Search for the cell housing the specified text and yield its [X, Y] center coordinate. 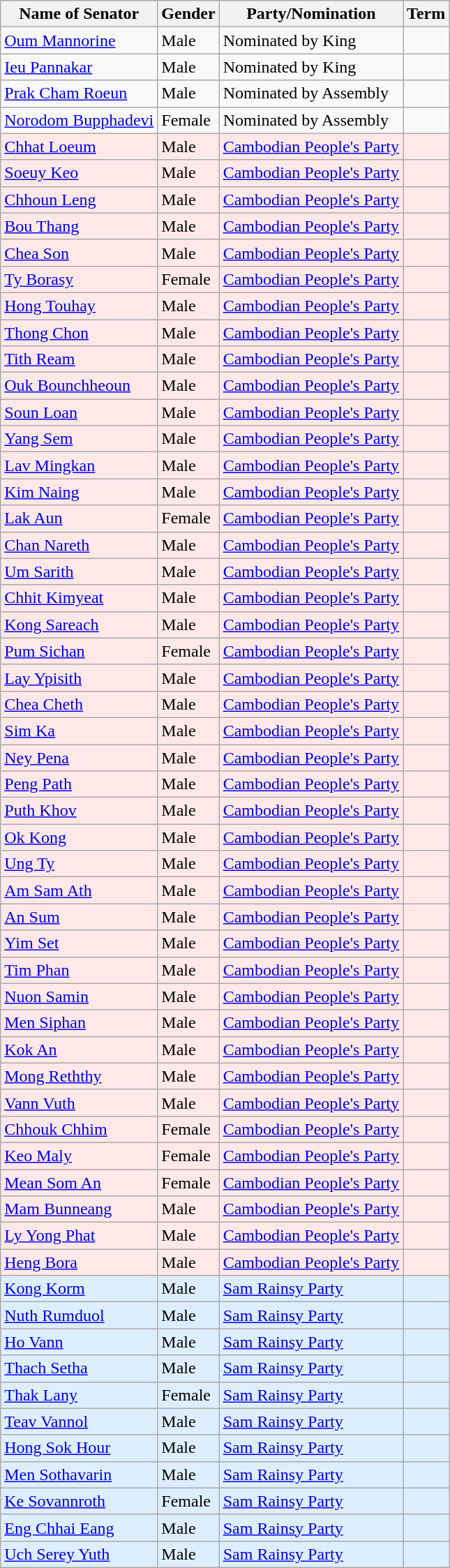
Ieu Pannakar [80, 67]
Thach Setha [80, 1368]
Tim Phan [80, 970]
Kong Korm [80, 1289]
Mean Som An [80, 1183]
Ho Vann [80, 1342]
Heng Bora [80, 1262]
Yang Sem [80, 439]
Sim Ka [80, 731]
Gender [188, 14]
Party/Nomination [311, 14]
Ney Pena [80, 757]
Am Sam Ath [80, 890]
Kim Naing [80, 492]
Keo Maly [80, 1156]
Chhoun Leng [80, 200]
Chhouk Chhim [80, 1129]
Lak Aun [80, 518]
Hong Touhay [80, 306]
Chhat Loeum [80, 147]
Um Sarith [80, 572]
Pum Sichan [80, 651]
Puth Khov [80, 811]
Peng Path [80, 784]
Ly Yong Phat [80, 1236]
Soeuy Keo [80, 173]
Lav Mingkan [80, 465]
Kong Sareach [80, 625]
Lay Ypisith [80, 678]
Eng Chhai Eang [80, 1528]
Ke Sovannroth [80, 1501]
Men Sothavarin [80, 1474]
Ung Ty [80, 864]
Ok Kong [80, 837]
Norodom Bupphadevi [80, 120]
Prak Cham Roeun [80, 94]
Mong Reththy [80, 1076]
Chea Son [80, 253]
An Sum [80, 917]
Chhit Kimyeat [80, 598]
Term [426, 14]
Vann Vuth [80, 1103]
Soun Loan [80, 412]
Oum Mannorine [80, 40]
Yim Set [80, 943]
Kok An [80, 1050]
Name of Senator [80, 14]
Tith Ream [80, 359]
Mam Bunneang [80, 1209]
Chea Cheth [80, 704]
Hong Sok Hour [80, 1448]
Teav Vannol [80, 1421]
Thak Lany [80, 1395]
Bou Thang [80, 226]
Nuon Samin [80, 996]
Nuth Rumduol [80, 1315]
Ty Borasy [80, 279]
Thong Chon [80, 333]
Uch Serey Yuth [80, 1554]
Men Siphan [80, 1023]
Chan Nareth [80, 545]
Ouk Bounchheoun [80, 386]
